Detect which cell encompasses the target text, then output its [x, y] center coordinate. 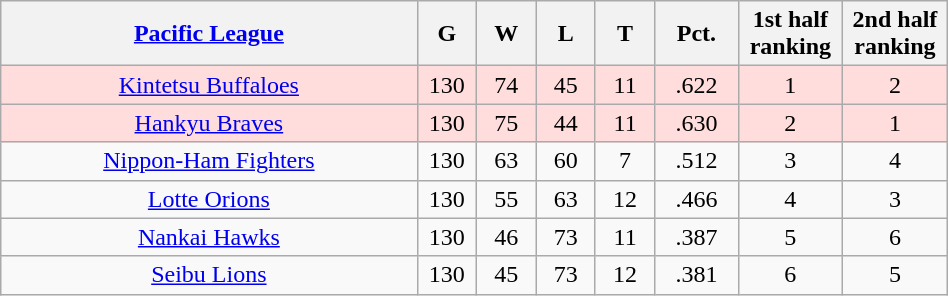
Kintetsu Buffaloes [209, 85]
.466 [696, 199]
.622 [696, 85]
Hankyu Braves [209, 123]
75 [506, 123]
60 [566, 161]
2nd half ranking [896, 34]
Nippon-Ham Fighters [209, 161]
.381 [696, 275]
.387 [696, 237]
Seibu Lions [209, 275]
.630 [696, 123]
Lotte Orions [209, 199]
W [506, 34]
Pacific League [209, 34]
44 [566, 123]
74 [506, 85]
55 [506, 199]
.512 [696, 161]
T [624, 34]
L [566, 34]
G [446, 34]
Nankai Hawks [209, 237]
Pct. [696, 34]
1st half ranking [790, 34]
46 [506, 237]
7 [624, 161]
